Search for the cell housing the specified text and yield its [x, y] center coordinate. 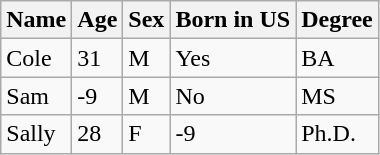
Yes [233, 58]
Born in US [233, 20]
F [146, 134]
Sex [146, 20]
Sam [36, 96]
Sally [36, 134]
No [233, 96]
28 [98, 134]
MS [338, 96]
Age [98, 20]
Name [36, 20]
Ph.D. [338, 134]
31 [98, 58]
Cole [36, 58]
Degree [338, 20]
BA [338, 58]
